Search for the cell housing the specified text and yield its [x, y] center coordinate. 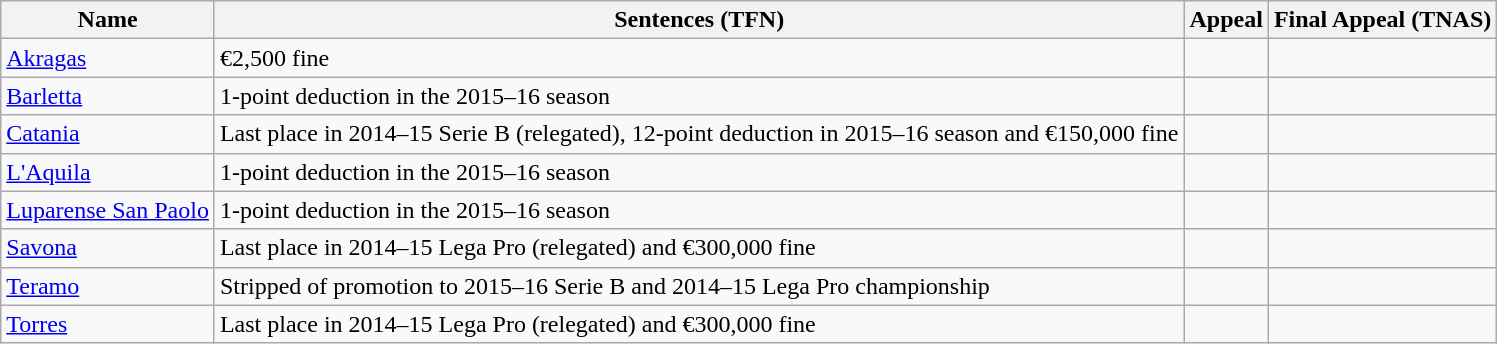
Final Appeal (TNAS) [1382, 20]
€2,500 fine [699, 58]
Luparense San Paolo [108, 210]
Barletta [108, 96]
Sentences (TFN) [699, 20]
Name [108, 20]
Savona [108, 248]
Catania [108, 134]
Stripped of promotion to 2015–16 Serie B and 2014–15 Lega Pro championship [699, 286]
Teramo [108, 286]
Akragas [108, 58]
Last place in 2014–15 Serie B (relegated), 12-point deduction in 2015–16 season and €150,000 fine [699, 134]
L'Aquila [108, 172]
Appeal [1226, 20]
Torres [108, 324]
